Provide the [X, Y] coordinate of the cell's center where the given text is located.  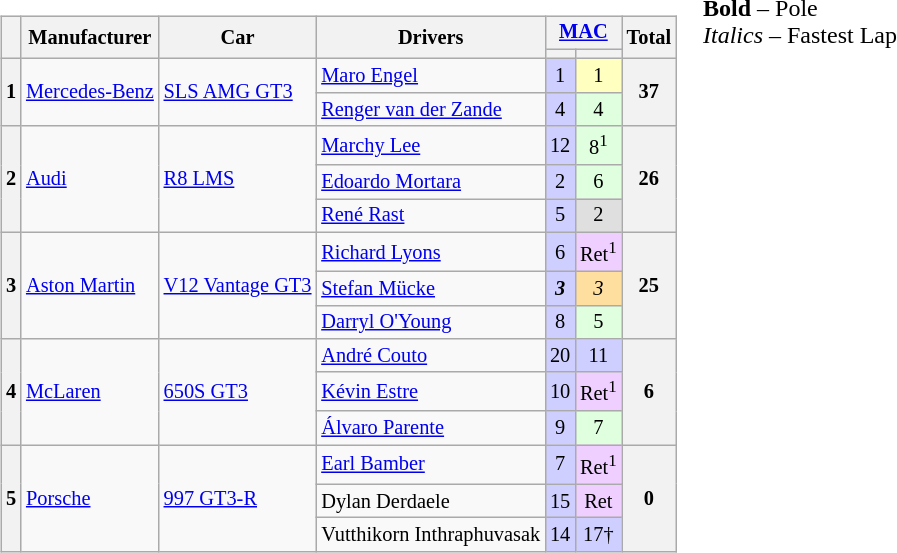
Aston Martin [90, 286]
Marchy Lee [430, 146]
15 [560, 501]
8 [560, 322]
12 [560, 146]
V12 Vantage GT3 [238, 286]
650S GT3 [238, 392]
Vutthikorn Inthraphuvasak [430, 535]
Mercedes-Benz [90, 92]
25 [649, 286]
MAC [584, 33]
20 [560, 356]
14 [560, 535]
10 [560, 392]
37 [649, 92]
Car [238, 38]
997 GT3-R [238, 498]
Darryl O'Young [430, 322]
9 [560, 428]
0 [649, 498]
Total [649, 38]
Maro Engel [430, 76]
Ret [598, 501]
Renger van der Zande [430, 110]
SLS AMG GT3 [238, 92]
17† [598, 535]
Álvaro Parente [430, 428]
René Rast [430, 216]
Kévin Estre [430, 392]
Porsche [90, 498]
81 [598, 146]
André Couto [430, 356]
Manufacturer [90, 38]
Dylan Derdaele [430, 501]
Earl Bamber [430, 464]
11 [598, 356]
Edoardo Mortara [430, 182]
26 [649, 179]
Drivers [430, 38]
Richard Lyons [430, 252]
Stefan Mücke [430, 288]
McLaren [90, 392]
R8 LMS [238, 179]
Audi [90, 179]
